Locate the cell with the specified text and output its (X, Y) center coordinate. 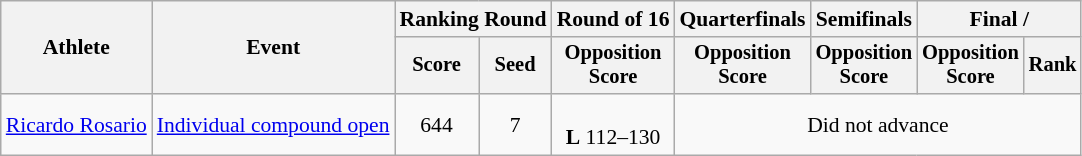
Quarterfinals (743, 19)
Individual compound open (274, 124)
Seed (514, 66)
Ricardo Rosario (76, 124)
Round of 16 (614, 19)
Score (436, 66)
644 (436, 124)
Rank (1053, 66)
Athlete (76, 48)
Semifinals (864, 19)
7 (514, 124)
Final / (999, 19)
Did not advance (878, 124)
L 112–130 (614, 124)
Ranking Round (472, 19)
Event (274, 48)
